Identify which cell holds the provided text, then report its (X, Y) central coordinate. 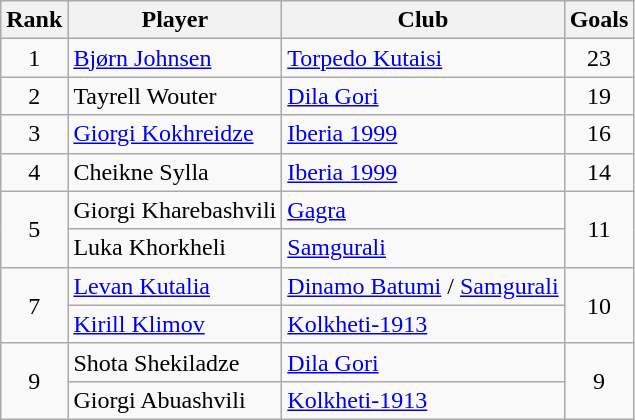
Levan Kutalia (175, 286)
Rank (34, 20)
Torpedo Kutaisi (423, 58)
Giorgi Kharebashvili (175, 210)
Tayrell Wouter (175, 96)
Dinamo Batumi / Samgurali (423, 286)
5 (34, 229)
11 (599, 229)
Giorgi Kokhreidze (175, 134)
Luka Khorkheli (175, 248)
16 (599, 134)
Kirill Klimov (175, 324)
1 (34, 58)
Player (175, 20)
Gagra (423, 210)
19 (599, 96)
3 (34, 134)
14 (599, 172)
4 (34, 172)
23 (599, 58)
Samgurali (423, 248)
Bjørn Johnsen (175, 58)
Cheikne Sylla (175, 172)
Giorgi Abuashvili (175, 400)
Club (423, 20)
2 (34, 96)
10 (599, 305)
7 (34, 305)
Goals (599, 20)
Shota Shekiladze (175, 362)
